Identify which cell holds the provided text, then report its [x, y] central coordinate. 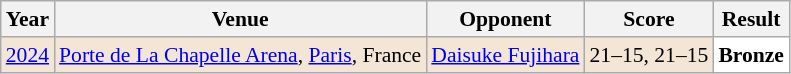
Score [648, 19]
Year [28, 19]
21–15, 21–15 [648, 55]
Result [751, 19]
Bronze [751, 55]
Opponent [505, 19]
Venue [240, 19]
Daisuke Fujihara [505, 55]
Porte de La Chapelle Arena, Paris, France [240, 55]
2024 [28, 55]
